Return the (x, y) coordinate for the center point of the cell that contains the specified text.  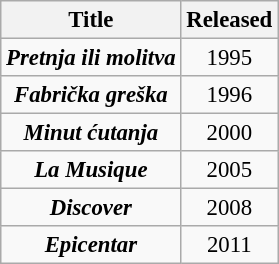
2011 (230, 245)
Released (230, 20)
La Musique (91, 170)
1995 (230, 58)
Epicentar (91, 245)
1996 (230, 95)
Minut ćutanja (91, 133)
Discover (91, 208)
2008 (230, 208)
2005 (230, 170)
2000 (230, 133)
Pretnja ili molitva (91, 58)
Title (91, 20)
Fabrička greška (91, 95)
